From the cell containing the given text, extract its center point as (X, Y) coordinate. 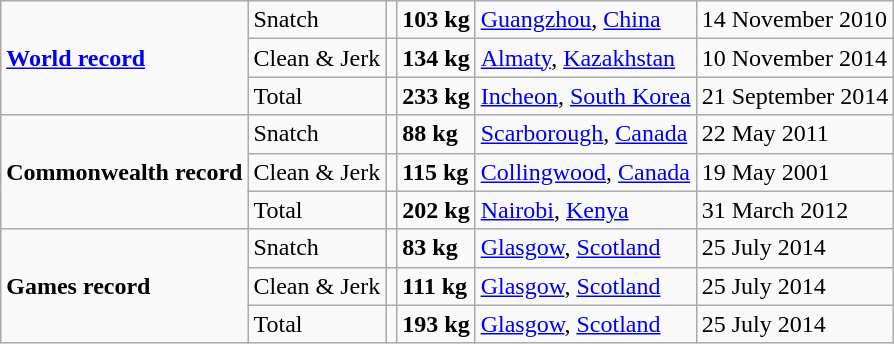
111 kg (436, 286)
World record (124, 58)
Almaty, Kazakhstan (586, 58)
31 March 2012 (795, 210)
202 kg (436, 210)
115 kg (436, 172)
Commonwealth record (124, 172)
88 kg (436, 134)
193 kg (436, 324)
83 kg (436, 248)
Scarborough, Canada (586, 134)
Guangzhou, China (586, 20)
134 kg (436, 58)
Games record (124, 286)
233 kg (436, 96)
Incheon, South Korea (586, 96)
Collingwood, Canada (586, 172)
21 September 2014 (795, 96)
19 May 2001 (795, 172)
14 November 2010 (795, 20)
Nairobi, Kenya (586, 210)
103 kg (436, 20)
22 May 2011 (795, 134)
10 November 2014 (795, 58)
